For the text-containing cell, return its midpoint in (x, y) coordinate format. 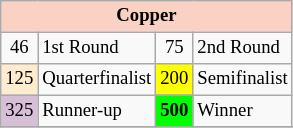
Runner-up (97, 112)
75 (174, 48)
2nd Round (242, 48)
125 (20, 80)
Copper (146, 16)
200 (174, 80)
1st Round (97, 48)
325 (20, 112)
Semifinalist (242, 80)
500 (174, 112)
Winner (242, 112)
46 (20, 48)
Quarterfinalist (97, 80)
